Extract the (x, y) coordinate from the center of the cell holding the provided text.  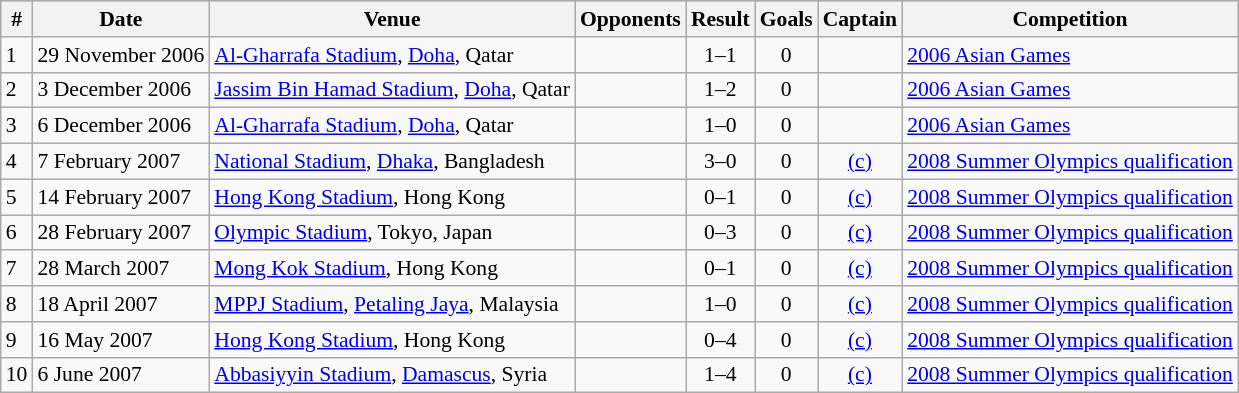
1–1 (720, 55)
6 December 2006 (120, 126)
3 (17, 126)
0–4 (720, 340)
4 (17, 162)
Olympic Stadium, Tokyo, Japan (392, 233)
Captain (860, 19)
28 February 2007 (120, 233)
29 November 2006 (120, 55)
# (17, 19)
Venue (392, 19)
Jassim Bin Hamad Stadium, Doha, Qatar (392, 90)
16 May 2007 (120, 340)
Opponents (630, 19)
Competition (1070, 19)
14 February 2007 (120, 197)
Result (720, 19)
Goals (786, 19)
2 (17, 90)
6 June 2007 (120, 375)
1–4 (720, 375)
3–0 (720, 162)
28 March 2007 (120, 269)
National Stadium, Dhaka, Bangladesh (392, 162)
1–2 (720, 90)
Date (120, 19)
6 (17, 233)
Abbasiyyin Stadium, Damascus, Syria (392, 375)
10 (17, 375)
1 (17, 55)
MPPJ Stadium, Petaling Jaya, Malaysia (392, 304)
8 (17, 304)
9 (17, 340)
18 April 2007 (120, 304)
5 (17, 197)
3 December 2006 (120, 90)
0–3 (720, 233)
7 (17, 269)
7 February 2007 (120, 162)
Mong Kok Stadium, Hong Kong (392, 269)
